Scan for the cell matching the given text and deliver its [x, y] coordinate at center. 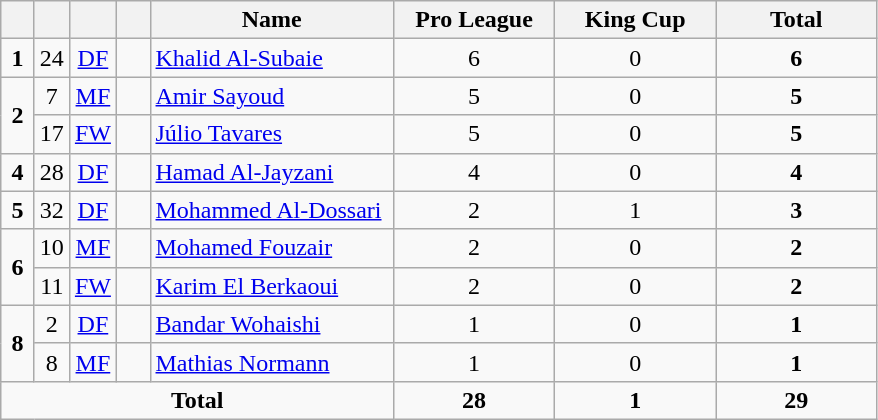
24 [52, 58]
Mathias Normann [272, 362]
Júlio Tavares [272, 134]
7 [52, 96]
Hamad Al-Jayzani [272, 172]
32 [52, 210]
Name [272, 20]
Bandar Wohaishi [272, 324]
Pro League [474, 20]
King Cup [636, 20]
17 [52, 134]
Khalid Al-Subaie [272, 58]
10 [52, 248]
11 [52, 286]
29 [796, 400]
Karim El Berkaoui [272, 286]
Mohamed Fouzair [272, 248]
Mohammed Al-Dossari [272, 210]
3 [796, 210]
Amir Sayoud [272, 96]
